From the cell containing the given text, extract its center point as (x, y) coordinate. 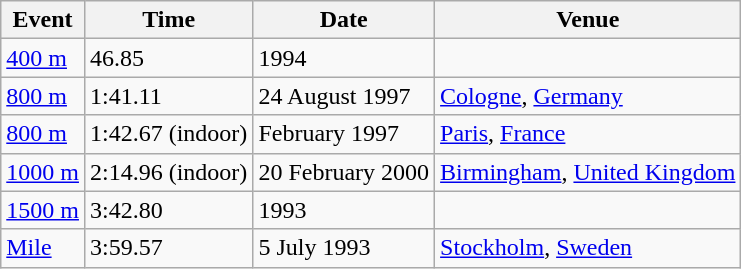
Event (43, 20)
46.85 (168, 58)
Time (168, 20)
400 m (43, 58)
3:59.57 (168, 248)
Mile (43, 248)
1:41.11 (168, 96)
Cologne, Germany (588, 96)
February 1997 (344, 134)
1500 m (43, 210)
1993 (344, 210)
2:14.96 (indoor) (168, 172)
1000 m (43, 172)
3:42.80 (168, 210)
Venue (588, 20)
Paris, France (588, 134)
1994 (344, 58)
Birmingham, United Kingdom (588, 172)
24 August 1997 (344, 96)
5 July 1993 (344, 248)
1:42.67 (indoor) (168, 134)
Stockholm, Sweden (588, 248)
20 February 2000 (344, 172)
Date (344, 20)
